For the text-containing cell, return its midpoint in [X, Y] coordinate format. 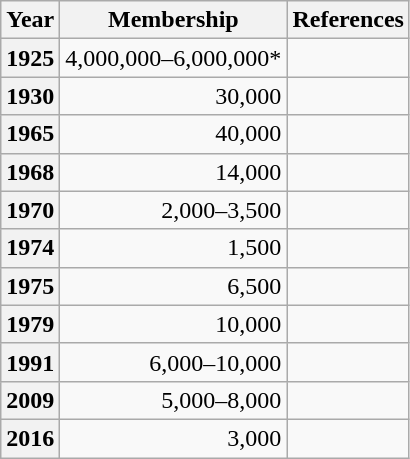
30,000 [174, 96]
10,000 [174, 324]
4,000,000–6,000,000* [174, 58]
1970 [30, 210]
2009 [30, 400]
1968 [30, 172]
1979 [30, 324]
5,000–8,000 [174, 400]
1,500 [174, 248]
40,000 [174, 134]
2016 [30, 438]
References [348, 20]
6,000–10,000 [174, 362]
Membership [174, 20]
1965 [30, 134]
3,000 [174, 438]
1975 [30, 286]
1974 [30, 248]
6,500 [174, 286]
1991 [30, 362]
Year [30, 20]
1925 [30, 58]
1930 [30, 96]
14,000 [174, 172]
2,000–3,500 [174, 210]
